Detect which cell encompasses the target text, then output its [x, y] center coordinate. 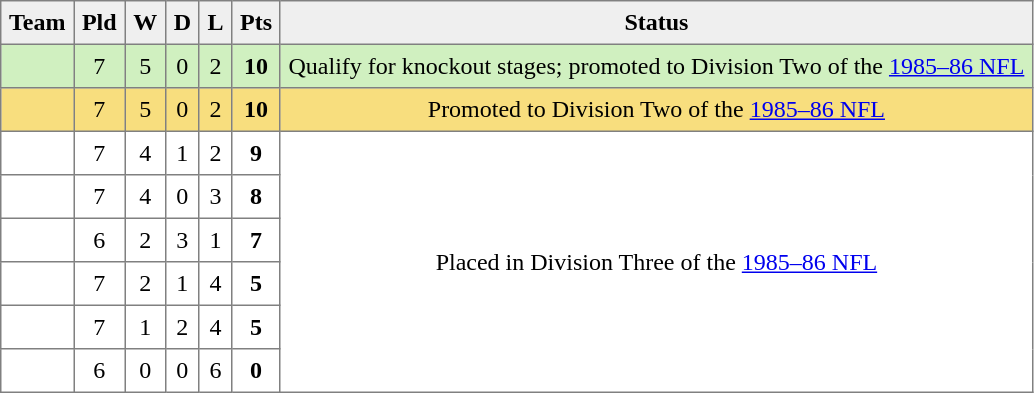
D [182, 23]
Pld [100, 23]
8 [256, 197]
W [145, 23]
Placed in Division Three of the 1985–86 NFL [656, 262]
Promoted to Division Two of the 1985–86 NFL [656, 110]
Team [38, 23]
Status [656, 23]
L [216, 23]
Qualify for knockout stages; promoted to Division Two of the 1985–86 NFL [656, 66]
Pts [256, 23]
9 [256, 153]
